Search for the cell housing the specified text and yield its (X, Y) center coordinate. 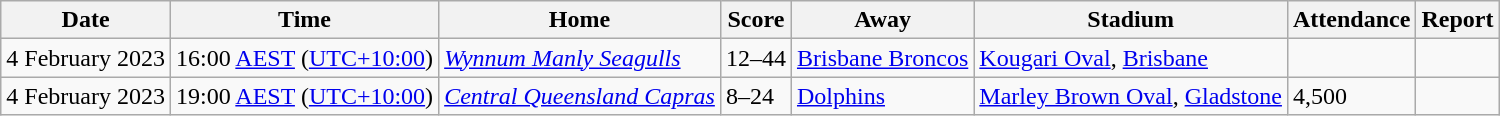
Marley Brown Oval, Gladstone (1131, 96)
Kougari Oval, Brisbane (1131, 58)
Home (580, 20)
Date (86, 20)
12–44 (756, 58)
Away (882, 20)
16:00 AEST (UTC+10:00) (304, 58)
Time (304, 20)
Report (1458, 20)
Stadium (1131, 20)
Attendance (1351, 20)
Wynnum Manly Seagulls (580, 58)
Brisbane Broncos (882, 58)
Dolphins (882, 96)
Score (756, 20)
8–24 (756, 96)
19:00 AEST (UTC+10:00) (304, 96)
4,500 (1351, 96)
Central Queensland Capras (580, 96)
